Determine the (x, y) coordinate at the center of the cell enclosing the given text.  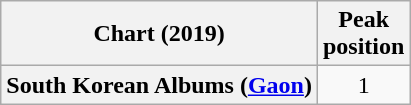
South Korean Albums (Gaon) (160, 85)
1 (363, 85)
Peakposition (363, 34)
Chart (2019) (160, 34)
